From the cell containing the given text, extract its center point as (x, y) coordinate. 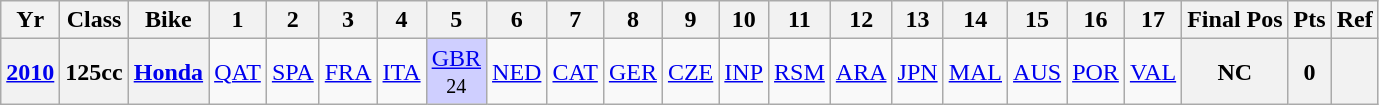
Bike (168, 20)
4 (402, 20)
3 (348, 20)
15 (1038, 20)
Honda (168, 72)
INP (744, 72)
POR (1096, 72)
Class (94, 20)
ITA (402, 72)
9 (690, 20)
QAT (238, 72)
14 (975, 20)
CZE (690, 72)
VAL (1152, 72)
125cc (94, 72)
10 (744, 20)
Final Pos (1235, 20)
5 (456, 20)
Ref (1354, 20)
7 (575, 20)
Yr (30, 20)
CAT (575, 72)
6 (517, 20)
17 (1152, 20)
16 (1096, 20)
0 (1310, 72)
11 (800, 20)
GBR 24 (456, 72)
RSM (800, 72)
Pts (1310, 20)
MAL (975, 72)
FRA (348, 72)
2 (292, 20)
JPN (918, 72)
ARA (861, 72)
NED (517, 72)
13 (918, 20)
SPA (292, 72)
AUS (1038, 72)
8 (632, 20)
2010 (30, 72)
NC (1235, 72)
1 (238, 20)
GER (632, 72)
12 (861, 20)
